Find where the given text appears and provide that cell's center as [X, Y] coordinate. 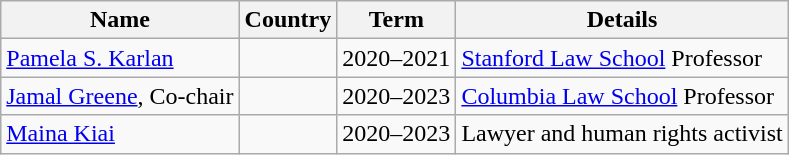
Details [622, 20]
2020–2021 [396, 58]
Columbia Law School Professor [622, 96]
Name [120, 20]
Maina Kiai [120, 134]
Jamal Greene, Co-chair [120, 96]
Lawyer and human rights activist [622, 134]
Term [396, 20]
Pamela S. Karlan [120, 58]
Country [288, 20]
Stanford Law School Professor [622, 58]
